Provide the [x, y] coordinate of the cell's center where the given text is located.  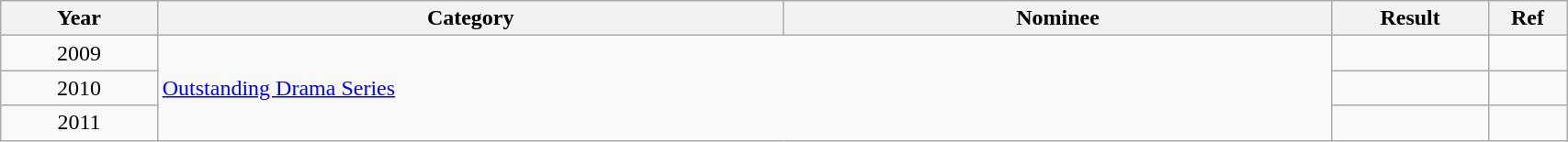
Ref [1527, 18]
Year [79, 18]
2009 [79, 53]
Outstanding Drama Series [744, 88]
2011 [79, 123]
Category [470, 18]
Nominee [1058, 18]
Result [1410, 18]
2010 [79, 88]
